Return [X, Y] of the center of cell containing provided text 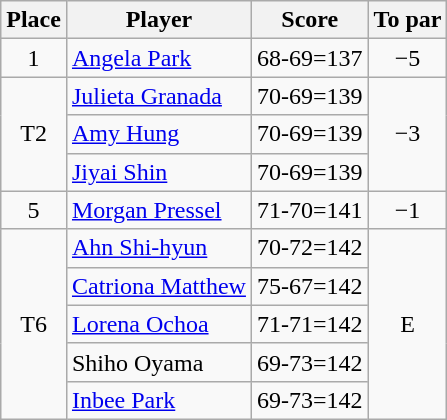
Jiyai Shin [158, 172]
Score [310, 20]
1 [34, 58]
Place [34, 20]
Amy Hung [158, 134]
71-70=141 [310, 210]
Catriona Matthew [158, 286]
Julieta Granada [158, 96]
75-67=142 [310, 286]
To par [408, 20]
E [408, 324]
Shiho Oyama [158, 362]
71-71=142 [310, 324]
−1 [408, 210]
Ahn Shi-hyun [158, 248]
5 [34, 210]
T6 [34, 324]
Inbee Park [158, 400]
Morgan Pressel [158, 210]
Lorena Ochoa [158, 324]
−3 [408, 134]
−5 [408, 58]
68-69=137 [310, 58]
Angela Park [158, 58]
Player [158, 20]
70-72=142 [310, 248]
T2 [34, 134]
